Locate the cell with the specified text and output its [X, Y] center coordinate. 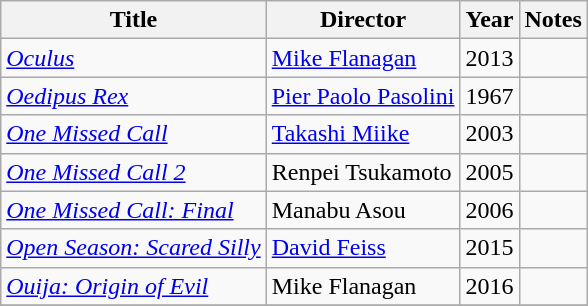
Director [363, 20]
Oculus [134, 58]
Open Season: Scared Silly [134, 248]
2016 [490, 286]
Manabu Asou [363, 210]
2013 [490, 58]
One Missed Call [134, 134]
2006 [490, 210]
Year [490, 20]
One Missed Call: Final [134, 210]
Pier Paolo Pasolini [363, 96]
2015 [490, 248]
Title [134, 20]
Takashi Miike [363, 134]
Notes [553, 20]
Oedipus Rex [134, 96]
1967 [490, 96]
2003 [490, 134]
Ouija: Origin of Evil [134, 286]
One Missed Call 2 [134, 172]
2005 [490, 172]
Renpei Tsukamoto [363, 172]
David Feiss [363, 248]
